Provide the (X, Y) coordinate of the cell's center where the given text is located.  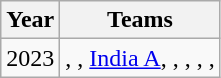
2023 (30, 58)
Teams (140, 20)
, , India A, , , , , (140, 58)
Year (30, 20)
